Detect which cell encompasses the target text, then output its (X, Y) center coordinate. 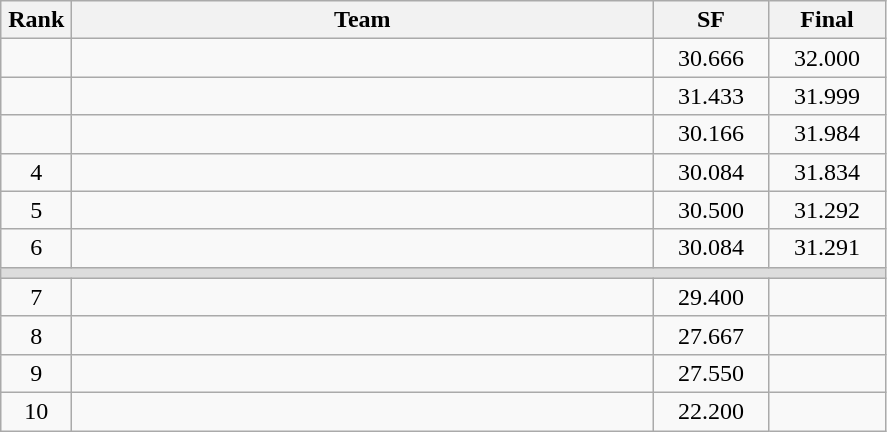
22.200 (711, 411)
30.500 (711, 210)
6 (36, 248)
Team (362, 20)
27.667 (711, 335)
27.550 (711, 373)
30.166 (711, 134)
32.000 (827, 58)
Final (827, 20)
Rank (36, 20)
5 (36, 210)
10 (36, 411)
31.834 (827, 172)
4 (36, 172)
SF (711, 20)
30.666 (711, 58)
9 (36, 373)
31.291 (827, 248)
8 (36, 335)
31.984 (827, 134)
31.433 (711, 96)
29.400 (711, 297)
31.999 (827, 96)
7 (36, 297)
31.292 (827, 210)
